Search for the cell housing the specified text and yield its (x, y) center coordinate. 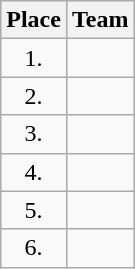
4. (34, 172)
Place (34, 20)
3. (34, 134)
6. (34, 248)
1. (34, 58)
Team (100, 20)
2. (34, 96)
5. (34, 210)
